Detect which cell encompasses the target text, then output its [X, Y] center coordinate. 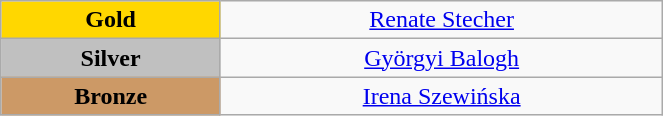
Gold [111, 20]
Györgyi Balogh [441, 58]
Bronze [111, 96]
Renate Stecher [441, 20]
Silver [111, 58]
Irena Szewińska [441, 96]
